Extract the [X, Y] coordinate from the center of the cell holding the provided text.  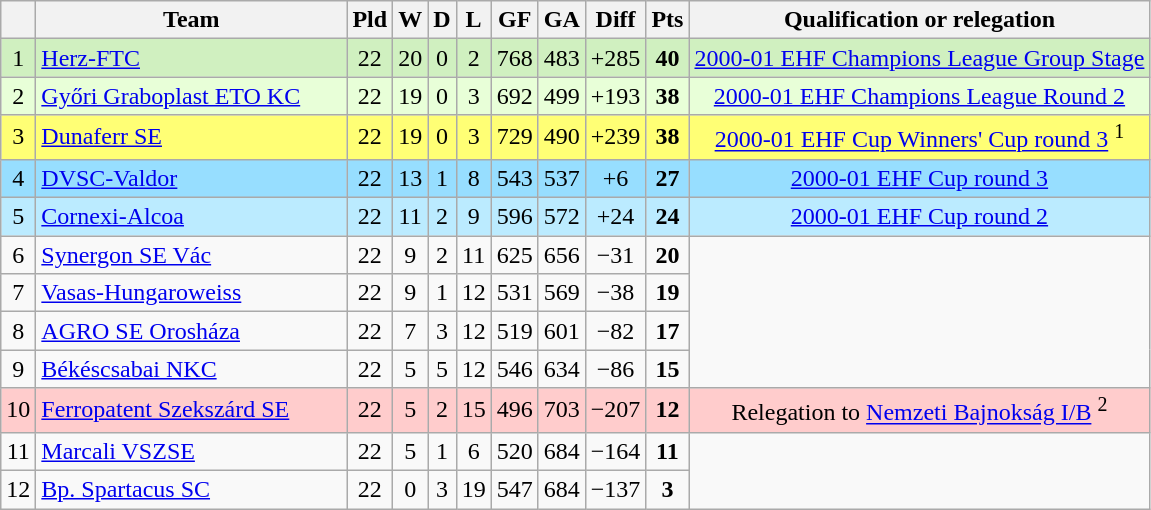
10 [18, 410]
−164 [616, 451]
+24 [616, 217]
27 [668, 178]
520 [514, 451]
Ferropatent Szekszárd SE [192, 410]
17 [668, 331]
−137 [616, 489]
GF [514, 20]
543 [514, 178]
AGRO SE Orosháza [192, 331]
L [474, 20]
519 [514, 331]
2000-01 EHF Cup Winners' Cup round 3 1 [920, 138]
Diff [616, 20]
569 [562, 293]
Synergon SE Vác [192, 255]
+193 [616, 96]
13 [410, 178]
+285 [616, 58]
703 [562, 410]
483 [562, 58]
Vasas-Hungaroweiss [192, 293]
−82 [616, 331]
−86 [616, 369]
Bp. Spartacus SC [192, 489]
634 [562, 369]
−207 [616, 410]
692 [514, 96]
−38 [616, 293]
Cornexi-Alcoa [192, 217]
W [410, 20]
Pts [668, 20]
Békéscsabai NKC [192, 369]
625 [514, 255]
−31 [616, 255]
656 [562, 255]
531 [514, 293]
768 [514, 58]
Marcali VSZSE [192, 451]
2000-01 EHF Champions League Round 2 [920, 96]
Relegation to Nemzeti Bajnokság I/B 2 [920, 410]
496 [514, 410]
+239 [616, 138]
+6 [616, 178]
Team [192, 20]
547 [514, 489]
Dunaferr SE [192, 138]
2000-01 EHF Cup round 3 [920, 178]
596 [514, 217]
GA [562, 20]
729 [514, 138]
D [442, 20]
Qualification or relegation [920, 20]
2000-01 EHF Champions League Group Stage [920, 58]
24 [668, 217]
Pld [370, 20]
546 [514, 369]
537 [562, 178]
40 [668, 58]
2000-01 EHF Cup round 2 [920, 217]
Herz-FTC [192, 58]
490 [562, 138]
DVSC-Valdor [192, 178]
4 [18, 178]
572 [562, 217]
499 [562, 96]
601 [562, 331]
Győri Graboplast ETO KC [192, 96]
